Output the (X, Y) coordinate of the center of the cell containing the given text.  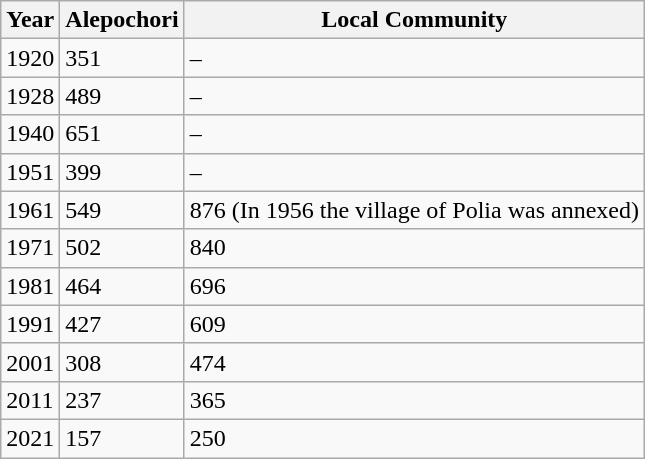
1961 (30, 210)
250 (414, 438)
1981 (30, 286)
474 (414, 362)
Local Community (414, 20)
237 (122, 400)
365 (414, 400)
609 (414, 324)
427 (122, 324)
489 (122, 96)
1991 (30, 324)
651 (122, 134)
696 (414, 286)
1951 (30, 172)
399 (122, 172)
1928 (30, 96)
2011 (30, 400)
308 (122, 362)
Year (30, 20)
876 (In 1956 the village of Polia was annexed) (414, 210)
157 (122, 438)
464 (122, 286)
840 (414, 248)
351 (122, 58)
549 (122, 210)
Alepochori (122, 20)
1920 (30, 58)
1940 (30, 134)
502 (122, 248)
1971 (30, 248)
2001 (30, 362)
2021 (30, 438)
